Search for the cell housing the specified text and yield its (x, y) center coordinate. 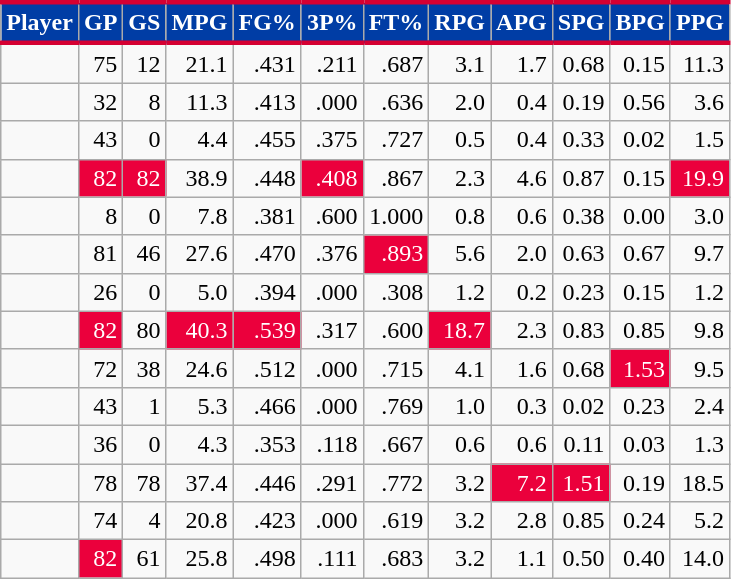
.211 (332, 63)
GP (100, 22)
1.6 (522, 368)
.308 (396, 292)
4.3 (200, 444)
40.3 (200, 330)
24.6 (200, 368)
.687 (396, 63)
1.3 (700, 444)
.727 (396, 140)
Player (40, 22)
.867 (396, 178)
.381 (267, 216)
14.0 (700, 559)
0.40 (640, 559)
.408 (332, 178)
7.8 (200, 216)
46 (144, 254)
.715 (396, 368)
0.3 (522, 406)
SPG (581, 22)
0.11 (581, 444)
61 (144, 559)
9.8 (700, 330)
0.2 (522, 292)
0.87 (581, 178)
0.63 (581, 254)
81 (100, 254)
1 (144, 406)
38.9 (200, 178)
72 (100, 368)
.446 (267, 483)
5.0 (200, 292)
5.3 (200, 406)
.539 (267, 330)
0.00 (640, 216)
.413 (267, 102)
0.8 (460, 216)
21.1 (200, 63)
0.33 (581, 140)
20.8 (200, 521)
BPG (640, 22)
.619 (396, 521)
1.1 (522, 559)
APG (522, 22)
.291 (332, 483)
0.38 (581, 216)
.893 (396, 254)
75 (100, 63)
1.53 (640, 368)
4.6 (522, 178)
1.0 (460, 406)
36 (100, 444)
.448 (267, 178)
26 (100, 292)
4.4 (200, 140)
.375 (332, 140)
1.5 (700, 140)
MPG (200, 22)
.317 (332, 330)
.667 (396, 444)
7.2 (522, 483)
0.50 (581, 559)
2.4 (700, 406)
27.6 (200, 254)
GS (144, 22)
5.6 (460, 254)
4 (144, 521)
80 (144, 330)
.376 (332, 254)
0.03 (640, 444)
.512 (267, 368)
9.5 (700, 368)
37.4 (200, 483)
.353 (267, 444)
0.83 (581, 330)
12 (144, 63)
0.5 (460, 140)
2.8 (522, 521)
0.56 (640, 102)
4.1 (460, 368)
3P% (332, 22)
25.8 (200, 559)
.466 (267, 406)
3.0 (700, 216)
.769 (396, 406)
9.7 (700, 254)
74 (100, 521)
18.5 (700, 483)
1.000 (396, 216)
.683 (396, 559)
.118 (332, 444)
.455 (267, 140)
1.7 (522, 63)
.431 (267, 63)
PPG (700, 22)
5.2 (700, 521)
.111 (332, 559)
FT% (396, 22)
.498 (267, 559)
.423 (267, 521)
38 (144, 368)
.394 (267, 292)
0.67 (640, 254)
.772 (396, 483)
RPG (460, 22)
19.9 (700, 178)
32 (100, 102)
1.51 (581, 483)
0.24 (640, 521)
3.6 (700, 102)
3.1 (460, 63)
.470 (267, 254)
FG% (267, 22)
18.7 (460, 330)
.636 (396, 102)
